Determine the (X, Y) coordinate at the center of the cell enclosing the given text.  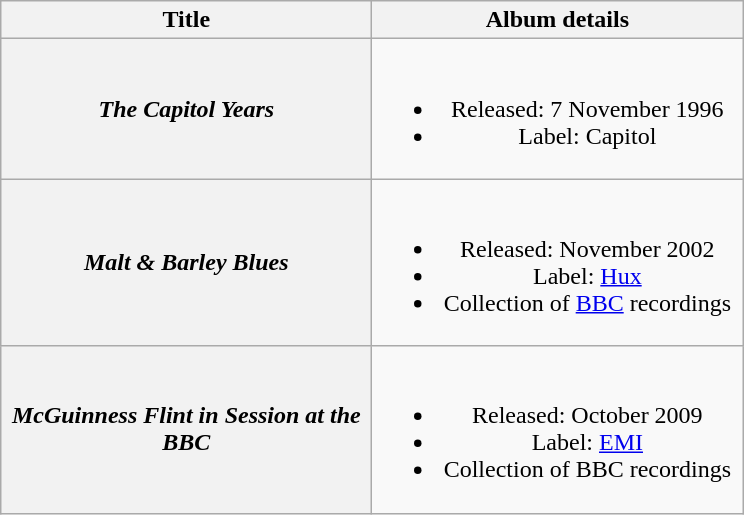
The Capitol Years (186, 109)
Malt & Barley Blues (186, 262)
McGuinness Flint in Session at the BBC (186, 430)
Album details (558, 20)
Released: November 2002Label: HuxCollection of BBC recordings (558, 262)
Title (186, 20)
Released: October 2009Label: EMICollection of BBC recordings (558, 430)
Released: 7 November 1996Label: Capitol (558, 109)
